Find where the given text appears and provide that cell's center as (x, y) coordinate. 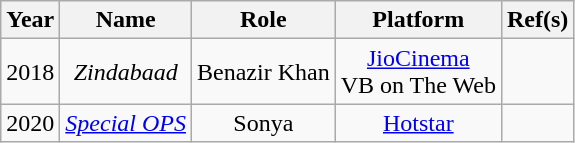
Role (264, 20)
Year (30, 20)
Name (126, 20)
Hotstar (418, 123)
2020 (30, 123)
JioCinemaVB on The Web (418, 72)
Sonya (264, 123)
Special OPS (126, 123)
Platform (418, 20)
Zindabaad (126, 72)
Benazir Khan (264, 72)
Ref(s) (537, 20)
2018 (30, 72)
